Extract the [x, y] coordinate from the center of the cell holding the provided text.  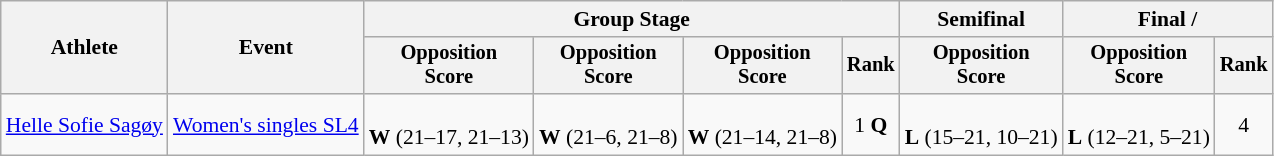
L (15–21, 10–21) [982, 124]
Helle Sofie Sagøy [84, 124]
Women's singles SL4 [266, 124]
W (21–14, 21–8) [762, 124]
Final / [1168, 19]
Semifinal [982, 19]
4 [1244, 124]
W (21–6, 21–8) [608, 124]
Athlete [84, 48]
1 Q [871, 124]
W (21–17, 21–13) [449, 124]
L (12–21, 5–21) [1139, 124]
Event [266, 48]
Group Stage [632, 19]
